Capture the cell that displays the provided text and extract its [X, Y] central coordinate. 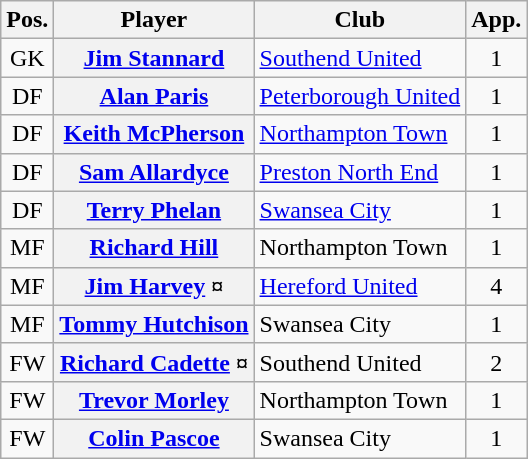
4 [496, 286]
Terry Phelan [154, 210]
Jim Harvey ¤ [154, 286]
Jim Stannard [154, 58]
Keith McPherson [154, 134]
Peterborough United [360, 96]
Richard Cadette ¤ [154, 362]
Hereford United [360, 286]
Trevor Morley [154, 400]
Sam Allardyce [154, 172]
GK [28, 58]
Preston North End [360, 172]
Alan Paris [154, 96]
Colin Pascoe [154, 438]
App. [496, 20]
2 [496, 362]
Richard Hill [154, 248]
Tommy Hutchison [154, 324]
Club [360, 20]
Player [154, 20]
Pos. [28, 20]
